Scan for the cell matching the given text and deliver its (X, Y) coordinate at center. 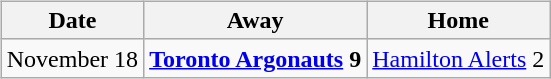
Toronto Argonauts 9 (256, 58)
Away (256, 20)
Home (458, 20)
Date (72, 20)
Hamilton Alerts 2 (458, 58)
November 18 (72, 58)
